Detect which cell encompasses the target text, then output its [X, Y] center coordinate. 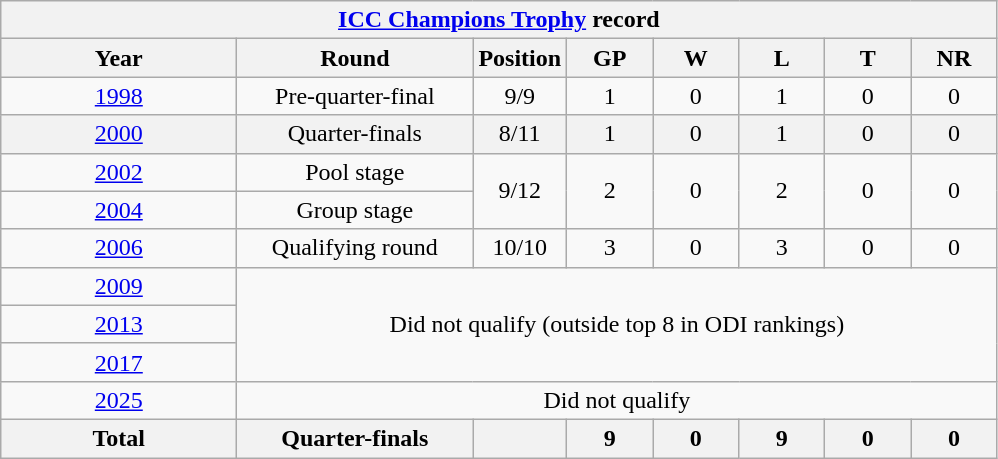
Pool stage [355, 172]
T [868, 58]
9/12 [520, 191]
Year [119, 58]
2009 [119, 286]
GP [610, 58]
Did not qualify [617, 400]
NR [954, 58]
Round [355, 58]
Total [119, 438]
8/11 [520, 134]
2006 [119, 248]
L [782, 58]
ICC Champions Trophy record [499, 20]
2002 [119, 172]
1998 [119, 96]
2017 [119, 362]
Position [520, 58]
2013 [119, 324]
Group stage [355, 210]
2000 [119, 134]
2025 [119, 400]
10/10 [520, 248]
Pre-quarter-final [355, 96]
W [696, 58]
2004 [119, 210]
Did not qualify (outside top 8 in ODI rankings) [617, 324]
9/9 [520, 96]
Qualifying round [355, 248]
